Detect which cell encompasses the target text, then output its (X, Y) center coordinate. 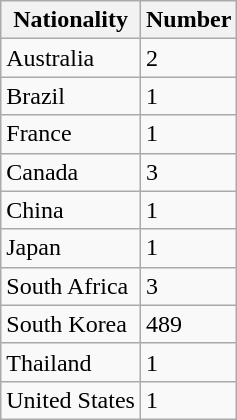
China (71, 210)
Thailand (71, 362)
South Africa (71, 286)
France (71, 134)
Japan (71, 248)
Brazil (71, 96)
South Korea (71, 324)
Number (188, 20)
Nationality (71, 20)
2 (188, 58)
Canada (71, 172)
United States (71, 400)
Australia (71, 58)
489 (188, 324)
